For the text-containing cell, return its midpoint in (x, y) coordinate format. 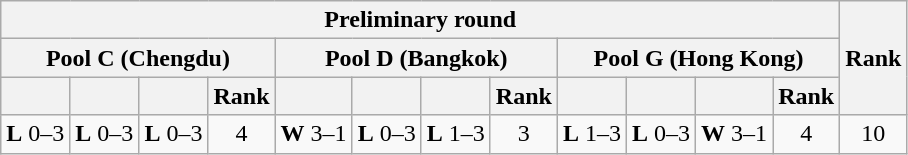
3 (524, 134)
Pool G (Hong Kong) (698, 58)
Pool D (Bangkok) (416, 58)
10 (874, 134)
Preliminary round (420, 20)
Pool C (Chengdu) (138, 58)
